Detect which cell encompasses the target text, then output its [X, Y] center coordinate. 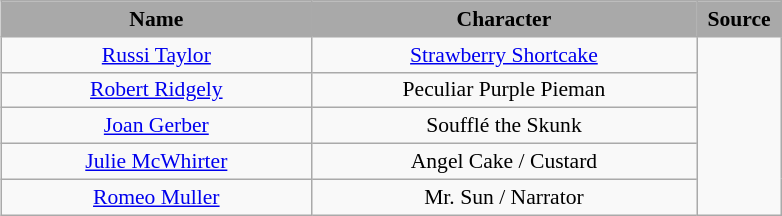
Mr. Sun / Narrator [504, 197]
Angel Cake / Custard [504, 161]
Name [156, 19]
Julie McWhirter [156, 161]
Robert Ridgely [156, 90]
Peculiar Purple Pieman [504, 90]
Strawberry Shortcake [504, 54]
Soufflé the Skunk [504, 126]
Romeo Muller [156, 197]
Russi Taylor [156, 54]
Character [504, 19]
Joan Gerber [156, 126]
Source [738, 19]
